Identify which cell holds the provided text, then report its [X, Y] central coordinate. 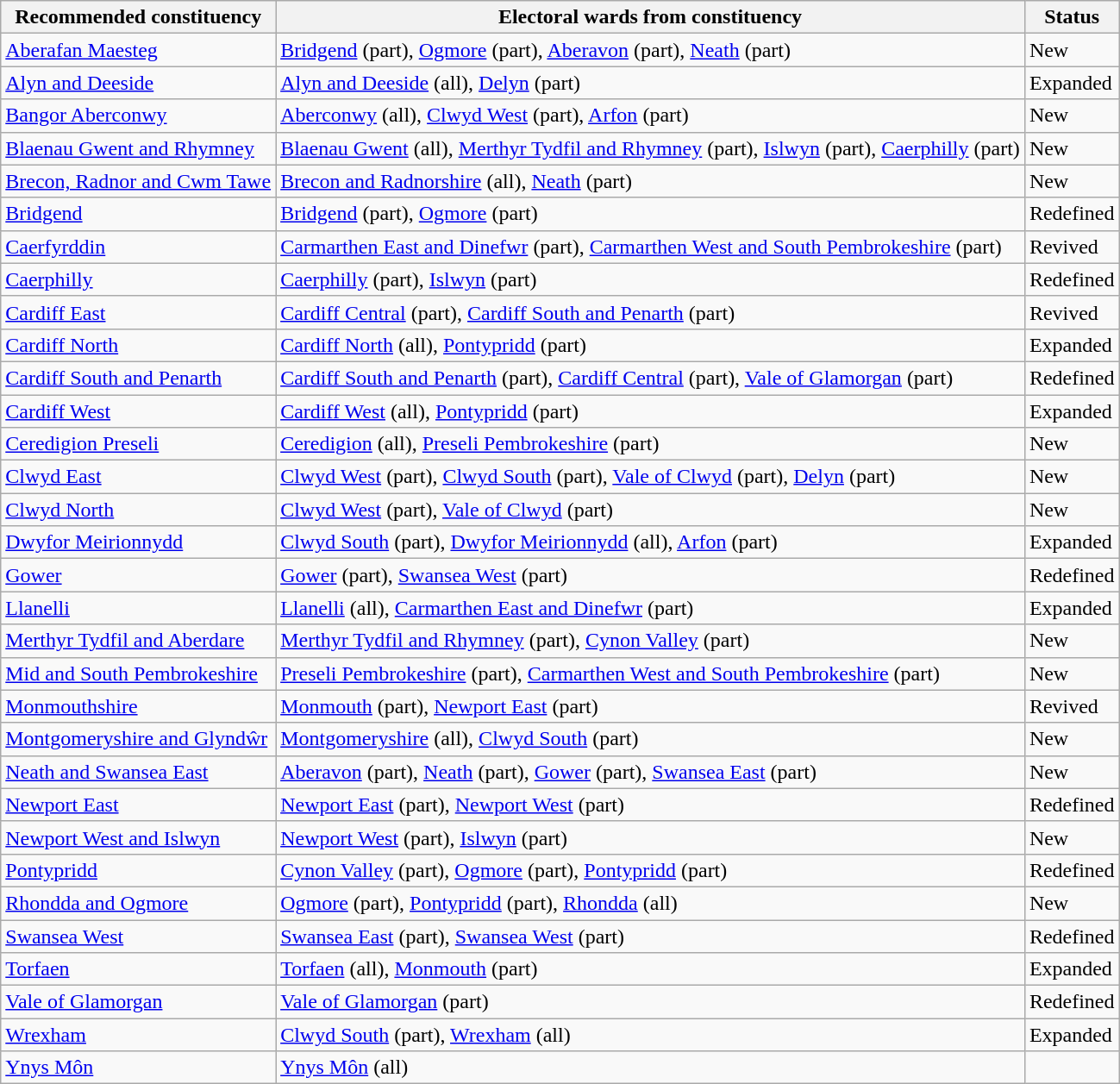
Brecon and Radnorshire (all), Neath (part) [650, 181]
Bridgend [138, 214]
Neath and Swansea East [138, 772]
Ynys Môn [138, 1068]
Aberconwy (all), Clwyd West (part), Arfon (part) [650, 116]
Merthyr Tydfil and Rhymney (part), Cynon Valley (part) [650, 641]
Brecon, Radnor and Cwm Tawe [138, 181]
Blaenau Gwent and Rhymney [138, 148]
Ogmore (part), Pontypridd (part), Rhondda (all) [650, 903]
Preseli Pembrokeshire (part), Carmarthen West and South Pembrokeshire (part) [650, 674]
Ynys Môn (all) [650, 1068]
Newport West and Islwyn [138, 837]
Vale of Glamorgan [138, 1002]
Llanelli (all), Carmarthen East and Dinefwr (part) [650, 608]
Vale of Glamorgan (part) [650, 1002]
Aberafan Maesteg [138, 50]
Ceredigion Preseli [138, 444]
Cardiff Central (part), Cardiff South and Penarth (part) [650, 312]
Monmouth (part), Newport East (part) [650, 706]
Bridgend (part), Ogmore (part), Aberavon (part), Neath (part) [650, 50]
Clwyd West (part), Clwyd South (part), Vale of Clwyd (part), Delyn (part) [650, 477]
Mid and South Pembrokeshire [138, 674]
Newport West (part), Islwyn (part) [650, 837]
Alyn and Deeside (all), Delyn (part) [650, 83]
Caerphilly (part), Islwyn (part) [650, 279]
Ceredigion (all), Preseli Pembrokeshire (part) [650, 444]
Newport East (part), Newport West (part) [650, 805]
Montgomeryshire (all), Clwyd South (part) [650, 739]
Torfaen [138, 969]
Cardiff North (all), Pontypridd (part) [650, 345]
Monmouthshire [138, 706]
Blaenau Gwent (all), Merthyr Tydfil and Rhymney (part), Islwyn (part), Caerphilly (part) [650, 148]
Recommended constituency [138, 17]
Cynon Valley (part), Ogmore (part), Pontypridd (part) [650, 870]
Clwyd East [138, 477]
Pontypridd [138, 870]
Rhondda and Ogmore [138, 903]
Aberavon (part), Neath (part), Gower (part), Swansea East (part) [650, 772]
Gower [138, 575]
Electoral wards from constituency [650, 17]
Montgomeryshire and Glyndŵr [138, 739]
Newport East [138, 805]
Carmarthen East and Dinefwr (part), Carmarthen West and South Pembrokeshire (part) [650, 247]
Caerfyrddin [138, 247]
Caerphilly [138, 279]
Cardiff East [138, 312]
Cardiff South and Penarth [138, 378]
Clwyd North [138, 510]
Dwyfor Meirionnydd [138, 542]
Cardiff West [138, 411]
Llanelli [138, 608]
Cardiff West (all), Pontypridd (part) [650, 411]
Cardiff South and Penarth (part), Cardiff Central (part), Vale of Glamorgan (part) [650, 378]
Wrexham [138, 1035]
Clwyd South (part), Dwyfor Meirionnydd (all), Arfon (part) [650, 542]
Bridgend (part), Ogmore (part) [650, 214]
Clwyd West (part), Vale of Clwyd (part) [650, 510]
Alyn and Deeside [138, 83]
Merthyr Tydfil and Aberdare [138, 641]
Gower (part), Swansea West (part) [650, 575]
Bangor Aberconwy [138, 116]
Swansea East (part), Swansea West (part) [650, 936]
Swansea West [138, 936]
Clwyd South (part), Wrexham (all) [650, 1035]
Cardiff North [138, 345]
Status [1072, 17]
Torfaen (all), Monmouth (part) [650, 969]
